Detect which cell encompasses the target text, then output its [X, Y] center coordinate. 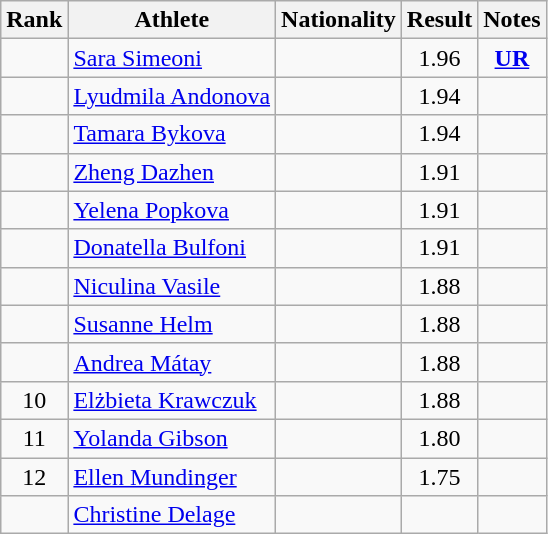
Result [439, 20]
Niculina Vasile [172, 286]
Athlete [172, 20]
12 [34, 477]
Elżbieta Krawczuk [172, 400]
Rank [34, 20]
1.96 [439, 58]
Sara Simeoni [172, 58]
1.80 [439, 438]
10 [34, 400]
UR [512, 58]
Donatella Bulfoni [172, 248]
Nationality [339, 20]
Susanne Helm [172, 324]
Ellen Mundinger [172, 477]
Tamara Bykova [172, 134]
Zheng Dazhen [172, 172]
11 [34, 438]
Yelena Popkova [172, 210]
Yolanda Gibson [172, 438]
Notes [512, 20]
1.75 [439, 477]
Christine Delage [172, 515]
Lyudmila Andonova [172, 96]
Andrea Mátay [172, 362]
